Detect which cell encompasses the target text, then output its (x, y) center coordinate. 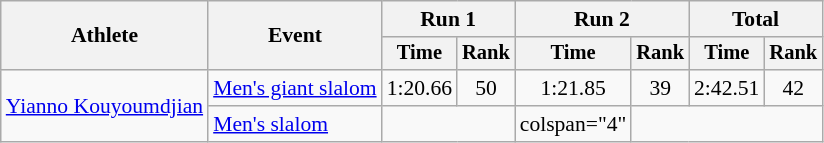
1:20.66 (420, 88)
Athlete (104, 36)
Men's slalom (295, 124)
Total (756, 19)
2:42.51 (726, 88)
Men's giant slalom (295, 88)
39 (660, 88)
50 (486, 88)
colspan="4" (574, 124)
42 (793, 88)
1:21.85 (574, 88)
Run 1 (448, 19)
Yianno Kouyoumdjian (104, 106)
Event (295, 36)
Run 2 (602, 19)
